Provide the [x, y] coordinate of the cell's center where the given text is located.  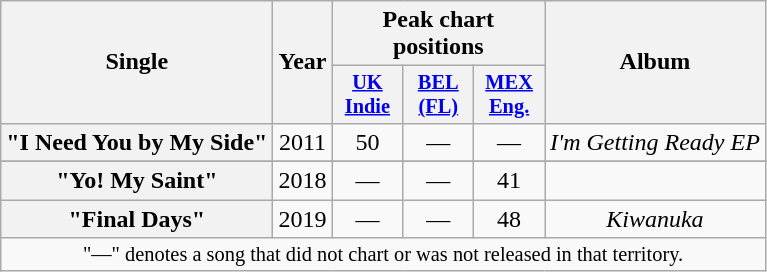
"—" denotes a song that did not chart or was not released in that territory. [384, 255]
48 [510, 219]
2018 [302, 181]
"Yo! My Saint" [137, 181]
"Final Days" [137, 219]
I'm Getting Ready EP [656, 142]
50 [368, 142]
Single [137, 62]
2011 [302, 142]
Kiwanuka [656, 219]
Peak chart positions [438, 34]
Album [656, 62]
2019 [302, 219]
41 [510, 181]
Year [302, 62]
BEL(FL) [438, 95]
"I Need You by My Side" [137, 142]
MEXEng. [510, 95]
UKIndie [368, 95]
